Output the (X, Y) coordinate of the center of the cell containing the given text.  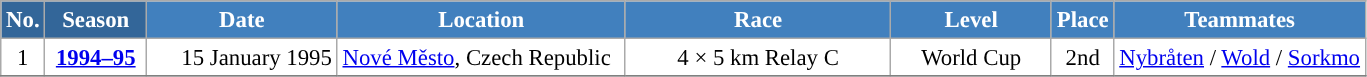
1 (23, 58)
2nd (1082, 58)
Season (96, 20)
No. (23, 20)
1994–95 (96, 58)
Race (758, 20)
4 × 5 km Relay C (758, 58)
Nybråten / Wold / Sorkmo (1240, 58)
Level (972, 20)
Location (481, 20)
Date (242, 20)
Place (1082, 20)
Teammates (1240, 20)
World Cup (972, 58)
Nové Město, Czech Republic (481, 58)
15 January 1995 (242, 58)
